Find where the given text appears and provide that cell's center as [x, y] coordinate. 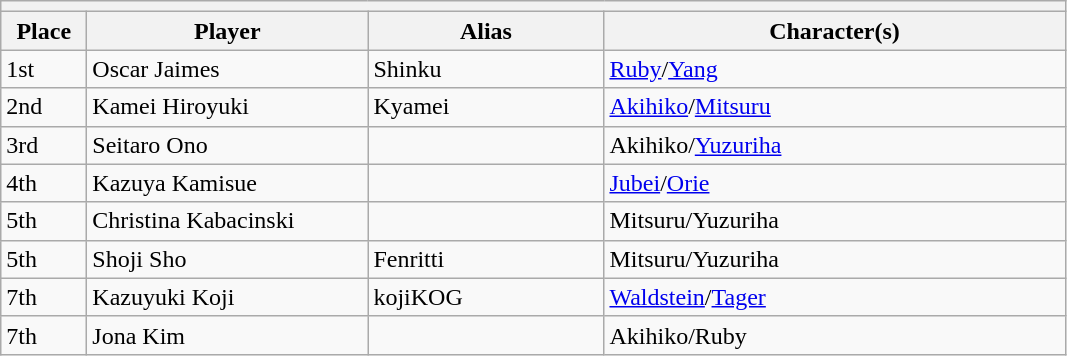
Fenritti [486, 259]
3rd [44, 145]
Jona Kim [228, 335]
Kazuyuki Koji [228, 297]
Akihiko/Ruby [834, 335]
Alias [486, 31]
Akihiko/Yuzuriha [834, 145]
Kamei Hiroyuki [228, 107]
Place [44, 31]
Shinku [486, 69]
Player [228, 31]
Seitaro Ono [228, 145]
4th [44, 183]
Waldstein/Tager [834, 297]
Jubei/Orie [834, 183]
Shoji Sho [228, 259]
kojiKOG [486, 297]
Kyamei [486, 107]
Ruby/Yang [834, 69]
2nd [44, 107]
1st [44, 69]
Kazuya Kamisue [228, 183]
Character(s) [834, 31]
Oscar Jaimes [228, 69]
Christina Kabacinski [228, 221]
Akihiko/Mitsuru [834, 107]
